For the text-containing cell, return its midpoint in [x, y] coordinate format. 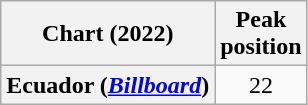
22 [261, 85]
Chart (2022) [108, 34]
Peak position [261, 34]
Ecuador (Billboard) [108, 85]
